Provide the [X, Y] coordinate of the cell's center where the given text is located.  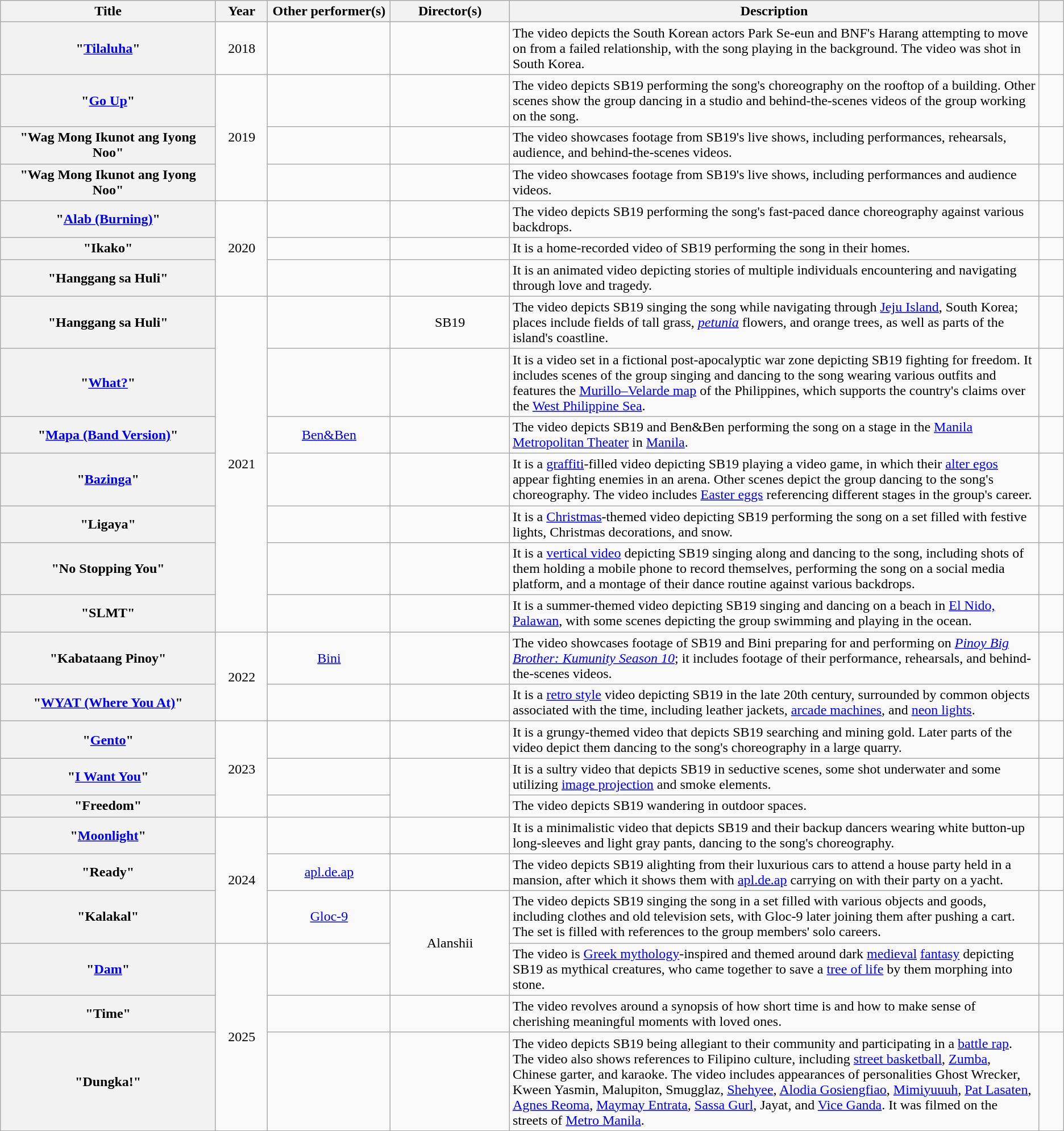
"Kalakal" [108, 917]
"Ikako" [108, 248]
The video depicts SB19 and Ben&Ben performing the song on a stage in the Manila Metropolitan Theater in Manila. [774, 434]
2018 [242, 48]
"WYAT (Where You At)" [108, 702]
Bini [329, 658]
"SLMT" [108, 614]
It is a home-recorded video of SB19 performing the song in their homes. [774, 248]
"Bazinga" [108, 479]
"Moonlight" [108, 835]
Description [774, 11]
Alanshii [450, 943]
"Alab (Burning)" [108, 219]
It is an animated video depicting stories of multiple individuals encountering and navigating through love and tragedy. [774, 277]
"No Stopping You" [108, 569]
Year [242, 11]
apl.de.ap [329, 872]
The video revolves around a synopsis of how short time is and how to make sense of cherishing meaningful moments with loved ones. [774, 1014]
Ben&Ben [329, 434]
2022 [242, 676]
2020 [242, 248]
The video depicts SB19 performing the song's fast-paced dance choreography against various backdrops. [774, 219]
It is a Christmas-themed video depicting SB19 performing the song on a set filled with festive lights, Christmas decorations, and snow. [774, 524]
"Kabataang Pinoy" [108, 658]
"Ligaya" [108, 524]
"Go Up" [108, 101]
SB19 [450, 322]
The video showcases footage from SB19's live shows, including performances, rehearsals, audience, and behind-the-scenes videos. [774, 145]
2023 [242, 769]
2021 [242, 464]
"What?" [108, 382]
"Dam" [108, 969]
"Time" [108, 1014]
It is a sultry video that depicts SB19 in seductive scenes, some shot underwater and some utilizing image projection and smoke elements. [774, 776]
2025 [242, 1037]
2019 [242, 138]
Gloc-9 [329, 917]
"Dungka!" [108, 1081]
The video showcases footage from SB19's live shows, including performances and audience videos. [774, 182]
Title [108, 11]
"Ready" [108, 872]
"Gento" [108, 740]
"I Want You" [108, 776]
Other performer(s) [329, 11]
"Mapa (Band Version)" [108, 434]
2024 [242, 880]
Director(s) [450, 11]
"Tilaluha" [108, 48]
The video depicts SB19 wandering in outdoor spaces. [774, 806]
"Freedom" [108, 806]
